Determine the (X, Y) coordinate at the center of the cell enclosing the given text.  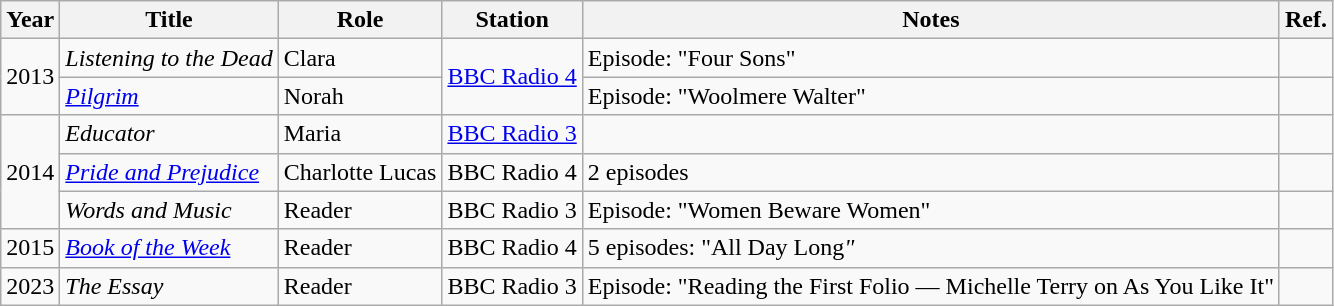
Episode: "Four Sons" (930, 58)
Year (30, 20)
The Essay (169, 286)
Episode: "Woolmere Walter" (930, 96)
Episode: "Women Beware Women" (930, 210)
Title (169, 20)
Notes (930, 20)
2 episodes (930, 172)
2014 (30, 172)
Pilgrim (169, 96)
5 episodes: "All Day Long" (930, 248)
2023 (30, 286)
Maria (360, 134)
Ref. (1306, 20)
Words and Music (169, 210)
Episode: "Reading the First Folio — Michelle Terry on As You Like It" (930, 286)
Norah (360, 96)
2015 (30, 248)
Station (512, 20)
Educator (169, 134)
Pride and Prejudice (169, 172)
2013 (30, 77)
Role (360, 20)
Clara (360, 58)
Book of the Week (169, 248)
Listening to the Dead (169, 58)
Charlotte Lucas (360, 172)
